Extract the (x, y) coordinate from the center of the cell holding the provided text.  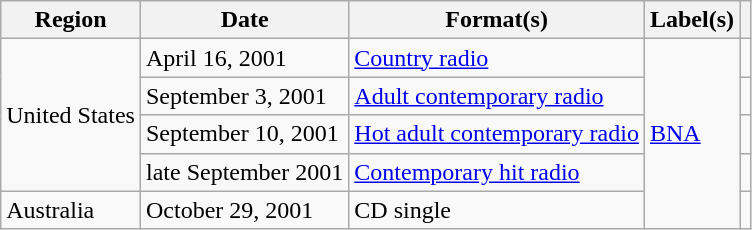
Label(s) (692, 20)
CD single (497, 210)
Adult contemporary radio (497, 96)
United States (71, 115)
Hot adult contemporary radio (497, 134)
September 3, 2001 (244, 96)
September 10, 2001 (244, 134)
BNA (692, 134)
Country radio (497, 58)
April 16, 2001 (244, 58)
late September 2001 (244, 172)
Date (244, 20)
Region (71, 20)
Contemporary hit radio (497, 172)
October 29, 2001 (244, 210)
Australia (71, 210)
Format(s) (497, 20)
